Extract the [X, Y] coordinate from the center of the cell holding the provided text.  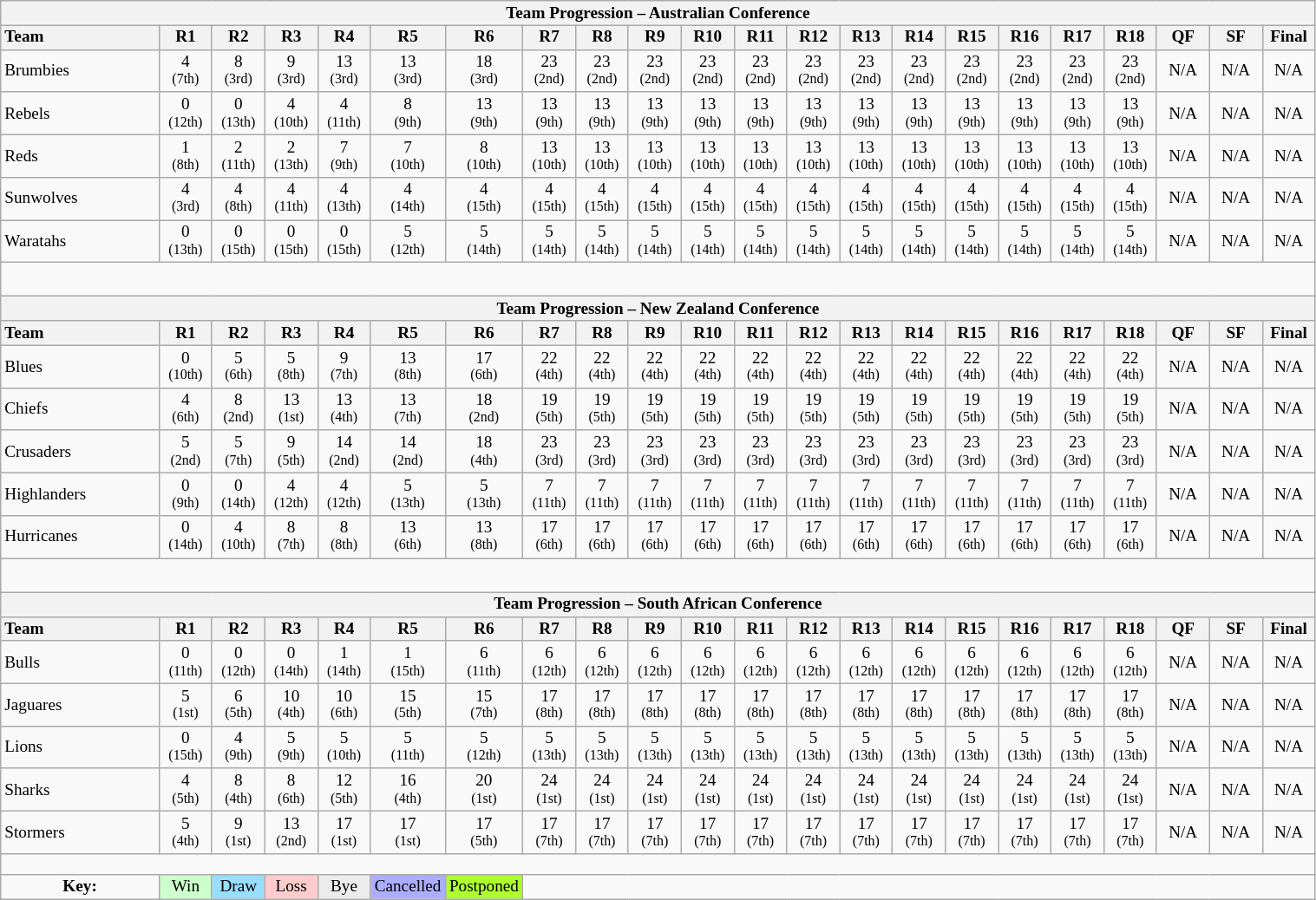
Loss [291, 886]
4 (8th) [238, 198]
8 (8th) [344, 536]
Draw [238, 886]
7 (10th) [408, 156]
8 (4th) [238, 789]
20 (1st) [484, 789]
9 (7th) [344, 366]
2 (11th) [238, 156]
4 (14th) [408, 198]
1 (14th) [344, 662]
Crusaders [80, 451]
4 (13th) [344, 198]
8 (3rd) [238, 71]
7 (9th) [344, 156]
0 (10th) [186, 366]
Bulls [80, 662]
10 (6th) [344, 704]
18 (2nd) [484, 409]
Key: [80, 886]
Team Progression – New Zealand Conference [658, 309]
1 (15th) [408, 662]
8 (9th) [408, 113]
Sunwolves [80, 198]
Lions [80, 747]
5 (9th) [291, 747]
13 (4th) [344, 409]
Postponed [484, 886]
18 (3rd) [484, 71]
8 (6th) [291, 789]
4 (7th) [186, 71]
5 (7th) [238, 451]
5 (8th) [291, 366]
18 (4th) [484, 451]
Sharks [80, 789]
Rebels [80, 113]
Chiefs [80, 409]
13 (1st) [291, 409]
9 (1st) [238, 832]
5 (1st) [186, 704]
Highlanders [80, 494]
Team Progression – South African Conference [658, 603]
13 (7th) [408, 409]
6 (5th) [238, 704]
16 (4th) [408, 789]
4 (5th) [186, 789]
8 (10th) [484, 156]
10 (4th) [291, 704]
5 (6th) [238, 366]
Hurricanes [80, 536]
Stormers [80, 832]
4 (3rd) [186, 198]
0 (11th) [186, 662]
9 (5th) [291, 451]
6 (11th) [484, 662]
17 (5th) [484, 832]
12 (5th) [344, 789]
Win [186, 886]
5 (2nd) [186, 451]
8 (7th) [291, 536]
8 (2nd) [238, 409]
5 (11th) [408, 747]
5 (4th) [186, 832]
9 (3rd) [291, 71]
1 (8th) [186, 156]
Team Progression – Australian Conference [658, 13]
0 (9th) [186, 494]
4 (9th) [238, 747]
4 (6th) [186, 409]
Cancelled [408, 886]
Bye [344, 886]
15 (7th) [484, 704]
Reds [80, 156]
Jaguares [80, 704]
5 (10th) [344, 747]
15 (5th) [408, 704]
Waratahs [80, 241]
13 (6th) [408, 536]
Blues [80, 366]
13 (2nd) [291, 832]
Brumbies [80, 71]
2 (13th) [291, 156]
